Pinpoint the cell where the given text exists, returning its (x, y) midpoint coordinate. 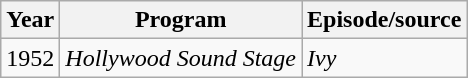
1952 (30, 58)
Year (30, 20)
Program (181, 20)
Hollywood Sound Stage (181, 58)
Episode/source (384, 20)
Ivy (384, 58)
